Identify which cell holds the provided text, then report its [x, y] central coordinate. 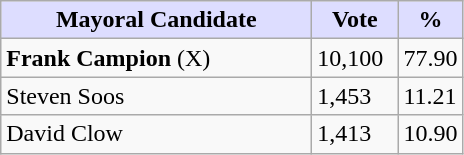
% [430, 20]
11.21 [430, 96]
77.90 [430, 58]
1,413 [355, 134]
David Clow [156, 134]
Steven Soos [156, 96]
Vote [355, 20]
10.90 [430, 134]
10,100 [355, 58]
Mayoral Candidate [156, 20]
Frank Campion (X) [156, 58]
1,453 [355, 96]
